Locate the cell with the specified text and output its (X, Y) center coordinate. 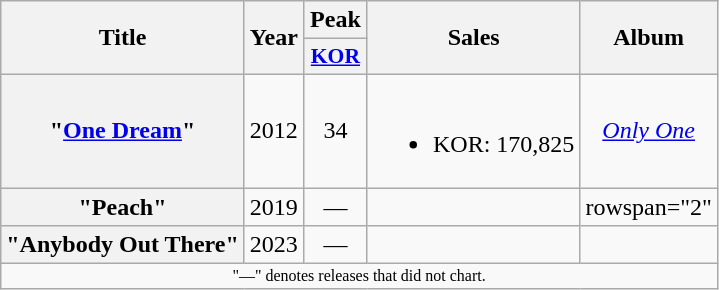
Year (274, 38)
"—" denotes releases that did not chart. (360, 276)
2019 (274, 207)
Peak (335, 20)
rowspan="2" (649, 207)
Album (649, 38)
Title (123, 38)
KOR: 170,825 (473, 130)
"Anybody Out There" (123, 245)
2023 (274, 245)
2012 (274, 130)
"Peach" (123, 207)
34 (335, 130)
Only One (649, 130)
KOR (335, 57)
Sales (473, 38)
"One Dream" (123, 130)
